Return [X, Y] of the center of cell containing provided text 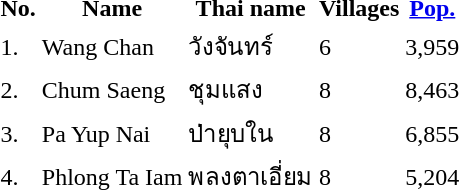
ป่ายุบใน [251, 133]
Pa Yup Nai [112, 133]
Wang Chan [112, 46]
วังจันทร์ [251, 46]
6 [358, 46]
ชุมแสง [251, 90]
Chum Saeng [112, 90]
